Pinpoint the cell where the given text exists, returning its (X, Y) midpoint coordinate. 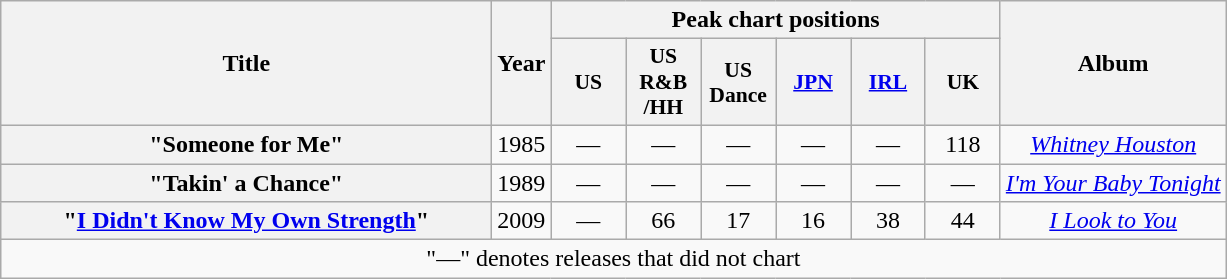
16 (814, 221)
USDance (738, 82)
I Look to You (1113, 221)
I'm Your Baby Tonight (1113, 183)
Title (246, 64)
JPN (814, 82)
1985 (522, 144)
Whitney Houston (1113, 144)
Year (522, 64)
66 (664, 221)
38 (888, 221)
"Someone for Me" (246, 144)
"I Didn't Know My Own Strength" (246, 221)
IRL (888, 82)
US (588, 82)
"Takin' a Chance" (246, 183)
2009 (522, 221)
1989 (522, 183)
US R&B/HH (664, 82)
44 (962, 221)
UK (962, 82)
17 (738, 221)
118 (962, 144)
Peak chart positions (776, 20)
Album (1113, 64)
"—" denotes releases that did not chart (614, 259)
